Find where the given text appears and provide that cell's center as [X, Y] coordinate. 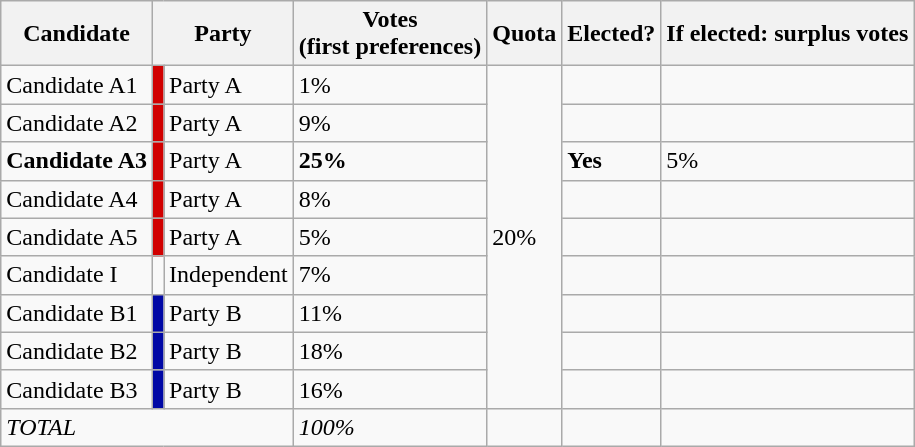
Independent [229, 275]
If elected: surplus votes [788, 34]
Candidate I [77, 275]
Candidate B3 [77, 389]
Votes(first preferences) [390, 34]
9% [390, 123]
Candidate A1 [77, 85]
7% [390, 275]
Candidate A2 [77, 123]
Candidate B1 [77, 313]
Candidate A4 [77, 199]
18% [390, 351]
Yes [612, 161]
1% [390, 85]
100% [390, 427]
25% [390, 161]
Candidate A5 [77, 237]
Candidate B2 [77, 351]
11% [390, 313]
Party [224, 34]
Quota [524, 34]
Candidate [77, 34]
Candidate A3 [77, 161]
Elected? [612, 34]
20% [524, 238]
8% [390, 199]
TOTAL [147, 427]
16% [390, 389]
